Provide the [X, Y] coordinate of the cell's center where the given text is located.  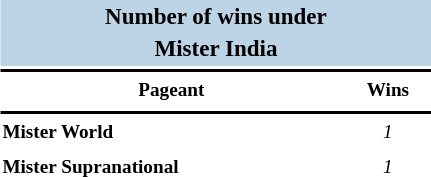
Number of wins underMister India [216, 34]
Mister World [172, 132]
1 [388, 132]
Wins [388, 92]
Pageant [172, 92]
